Return the (x, y) coordinate for the center point of the cell that contains the specified text.  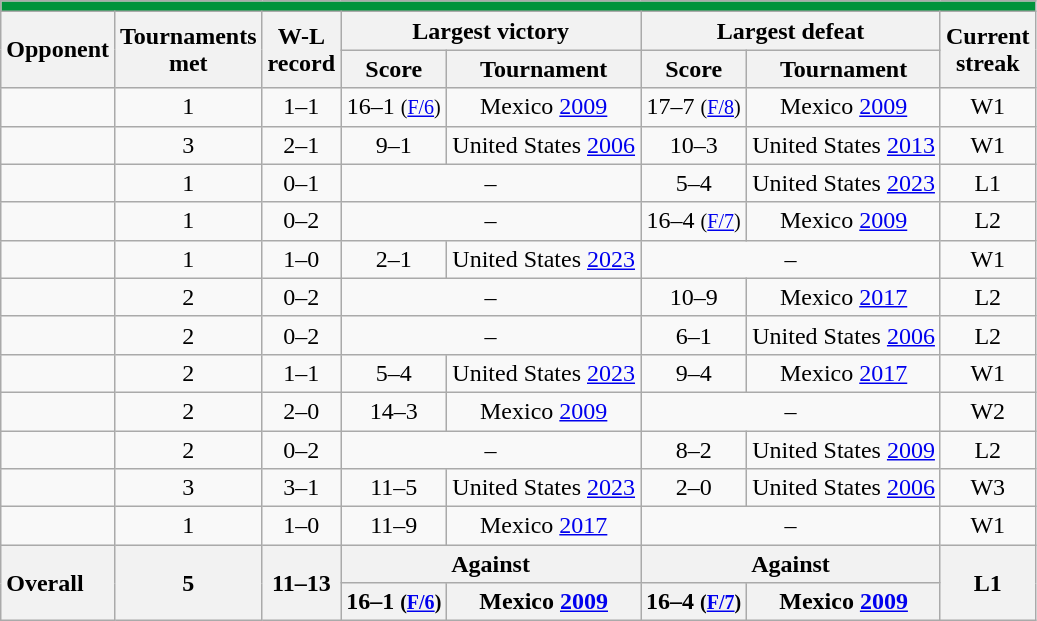
Overall (58, 583)
9–4 (694, 373)
Largest victory (491, 31)
9–1 (394, 145)
5 (189, 583)
W3 (988, 488)
Opponent (58, 50)
8–2 (694, 449)
United States 2009 (844, 449)
17–7 (F/8) (694, 107)
10–3 (694, 145)
10–9 (694, 297)
Largest defeat (791, 31)
W-Lrecord (302, 50)
14–3 (394, 411)
Tournamentsmet (189, 50)
11–13 (302, 583)
W2 (988, 411)
11–9 (394, 526)
United States 2013 (844, 145)
0–1 (302, 183)
3–1 (302, 488)
Currentstreak (988, 50)
11–5 (394, 488)
6–1 (694, 335)
